Find where the given text appears and provide that cell's center as [x, y] coordinate. 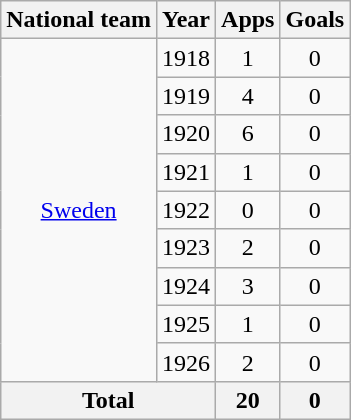
4 [248, 96]
1918 [186, 58]
1926 [186, 362]
1922 [186, 210]
1919 [186, 96]
1923 [186, 248]
Year [186, 20]
20 [248, 400]
Sweden [79, 210]
1921 [186, 172]
Total [108, 400]
Goals [315, 20]
1920 [186, 134]
1924 [186, 286]
3 [248, 286]
6 [248, 134]
1925 [186, 324]
National team [79, 20]
Apps [248, 20]
